Return the [X, Y] coordinate for the center point of the cell that contains the specified text.  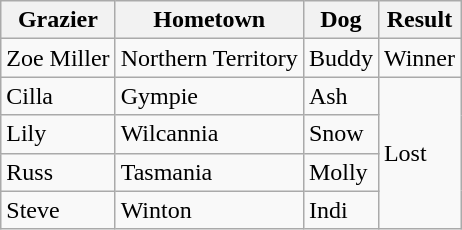
Gympie [209, 96]
Wilcannia [209, 134]
Steve [58, 210]
Molly [340, 172]
Ash [340, 96]
Dog [340, 20]
Lily [58, 134]
Grazier [58, 20]
Russ [58, 172]
Buddy [340, 58]
Lost [419, 153]
Winner [419, 58]
Indi [340, 210]
Tasmania [209, 172]
Result [419, 20]
Hometown [209, 20]
Zoe Miller [58, 58]
Snow [340, 134]
Northern Territory [209, 58]
Cilla [58, 96]
Winton [209, 210]
